Locate the cell with the specified text and output its (X, Y) center coordinate. 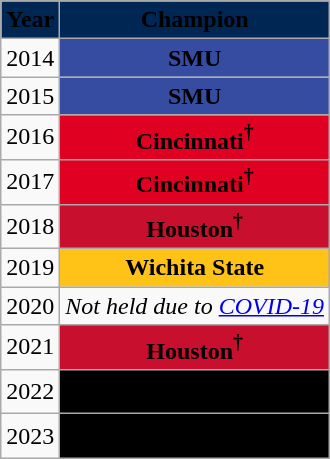
2022 (30, 392)
2020 (30, 306)
2019 (30, 268)
2023 (30, 436)
2015 (30, 96)
Not held due to COVID-19 (195, 306)
Wichita State (195, 268)
Year (30, 20)
2021 (30, 348)
2016 (30, 138)
2014 (30, 58)
Champion (195, 20)
2017 (30, 182)
2018 (30, 226)
